Extract the [X, Y] coordinate from the center of the cell holding the provided text.  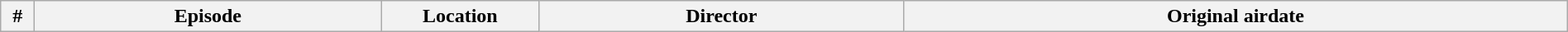
Original airdate [1236, 16]
Director [721, 16]
Location [460, 16]
# [18, 16]
Episode [208, 16]
